Return [x, y] of the center of cell containing provided text 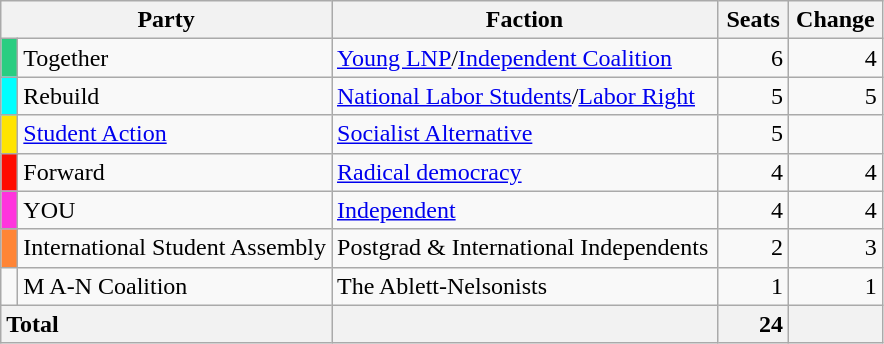
International Student Assembly [175, 248]
3 [836, 248]
Student Action [175, 134]
Total [166, 324]
Change [836, 20]
Young LNP/Independent Coalition [525, 58]
Faction [525, 20]
Rebuild [175, 96]
6 [754, 58]
National Labor Students/Labor Right [525, 96]
The Ablett-Nelsonists [525, 286]
Independent [525, 210]
Socialist Alternative [525, 134]
M A-N Coalition [175, 286]
Together [175, 58]
Seats [754, 20]
Party [166, 20]
2 [754, 248]
Postgrad & International Independents [525, 248]
YOU [175, 210]
Forward [175, 172]
Radical democracy [525, 172]
24 [754, 324]
